Determine the (x, y) coordinate at the center of the cell enclosing the given text.  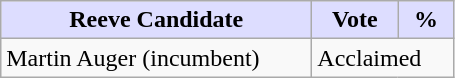
Martin Auger (incumbent) (156, 58)
Reeve Candidate (156, 20)
% (426, 20)
Vote (355, 20)
Acclaimed (383, 58)
